Return (X, Y) of the center of cell containing provided text 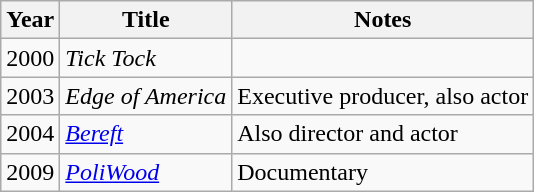
Bereft (146, 134)
Tick Tock (146, 58)
Title (146, 20)
Year (30, 20)
Documentary (383, 172)
Executive producer, also actor (383, 96)
2000 (30, 58)
2004 (30, 134)
2003 (30, 96)
Also director and actor (383, 134)
PoliWood (146, 172)
Edge of America (146, 96)
2009 (30, 172)
Notes (383, 20)
